Search for the cell housing the specified text and yield its (x, y) center coordinate. 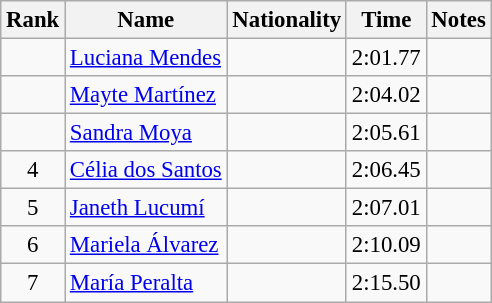
Name (146, 20)
Mayte Martínez (146, 95)
2:05.61 (386, 133)
5 (33, 208)
2:10.09 (386, 245)
María Peralta (146, 283)
Nationality (286, 20)
Rank (33, 20)
2:07.01 (386, 208)
Time (386, 20)
2:15.50 (386, 283)
Mariela Álvarez (146, 245)
Célia dos Santos (146, 170)
Sandra Moya (146, 133)
7 (33, 283)
2:04.02 (386, 95)
2:06.45 (386, 170)
Luciana Mendes (146, 58)
6 (33, 245)
4 (33, 170)
Notes (458, 20)
Janeth Lucumí (146, 208)
2:01.77 (386, 58)
